Provide the (x, y) coordinate of the cell's center where the given text is located.  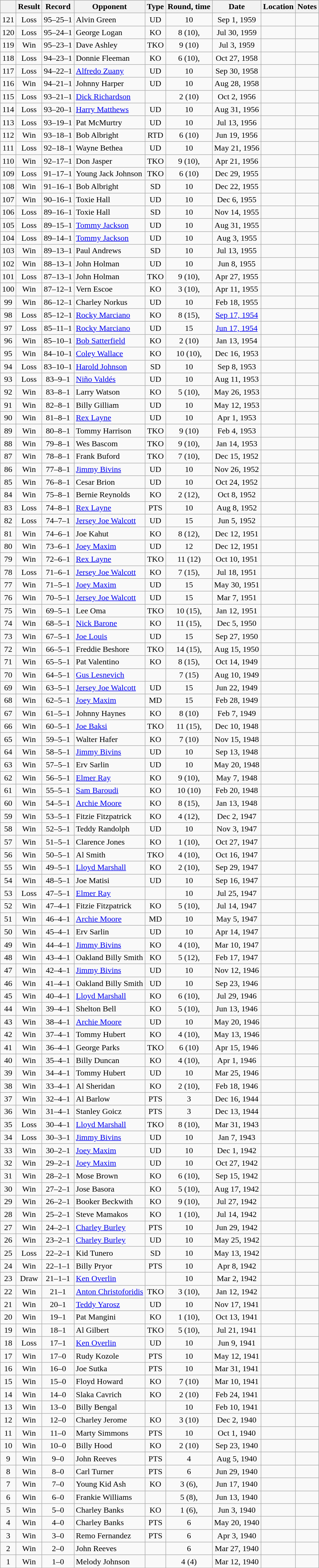
Sep 17, 1954 (237, 315)
75–8–1 (58, 495)
44–4–1 (58, 945)
3 (10) (189, 1420)
115 (8, 97)
Jul 3, 1959 (237, 45)
40 (8, 1060)
25 (8, 1253)
Mar 10, 1941 (237, 1381)
20 (8, 1317)
Billy Hood (109, 1446)
56 (8, 855)
Feb 4, 1953 (237, 431)
13–0 (58, 1407)
Don Jasper (109, 161)
106 (8, 212)
34 (8, 1137)
112 (8, 135)
107 (8, 200)
52 (8, 906)
15–0 (58, 1381)
Aug 11, 1953 (237, 379)
21–1–1 (58, 1279)
94–22–1 (58, 71)
58 (8, 829)
Jul 18, 1951 (237, 572)
59–5–1 (58, 739)
Freddie Beshore (109, 649)
Jul 21, 1941 (237, 1330)
1–0 (58, 1561)
32 (8, 1163)
68 (8, 700)
104 (8, 238)
May 13, 1942 (237, 1253)
Remo Fernandez (109, 1536)
Sep 15, 1942 (237, 1176)
69–5–1 (58, 611)
Kid Tunero (109, 1253)
Apr 8, 1942 (237, 1266)
Pat Mangini (109, 1317)
Jun 13, 1940 (237, 1497)
14–0 (58, 1394)
George Logan (109, 32)
25–2–1 (58, 1215)
83–9–1 (58, 379)
Jun 17, 1954 (237, 328)
29–2–1 (58, 1163)
61 (8, 791)
60 (8, 803)
Paul Andrews (109, 251)
101 (8, 276)
Joe Baksi (109, 726)
66–5–1 (58, 649)
Date (237, 7)
Jul 13, 1956 (237, 122)
83–8–1 (58, 392)
Feb 20, 1948 (237, 791)
16–0 (58, 1368)
7 (15) (189, 675)
RTD (155, 135)
91 (8, 405)
Oct 14, 1949 (237, 662)
24–2–1 (58, 1227)
57–5–1 (58, 765)
10–0 (58, 1446)
116 (8, 84)
22 (8, 1292)
39 (8, 1073)
86–12–1 (58, 302)
99 (8, 302)
Johnny Harper (109, 84)
110 (8, 161)
Dec 2, 1940 (237, 1420)
Nov 15, 1948 (237, 739)
Nov 3, 1947 (237, 829)
114 (8, 109)
Aug 10, 1949 (237, 675)
29 (8, 1202)
Lee Oma (109, 611)
68–5–1 (58, 623)
Pat Valentino (109, 662)
Jun 29, 1942 (237, 1227)
5 (12), (189, 957)
Apr 11, 1955 (237, 289)
Young Jack Johnson (109, 174)
8 (12), (189, 533)
45 (8, 996)
Mar 10, 1947 (237, 945)
43 (8, 1022)
Mar 2, 1942 (237, 1279)
1 (6), (189, 1510)
Oct 27, 1942 (237, 1163)
100 (8, 289)
Teddy Yarosz (109, 1304)
Jul 13, 1955 (237, 251)
Dec 6, 1955 (237, 200)
Tommy Harrison (109, 431)
May 12, 1941 (237, 1356)
10 (10) (189, 791)
7 (8, 1484)
92–17–1 (58, 161)
Sep 8, 1953 (237, 366)
Billy Gilliam (109, 405)
Draw (29, 1279)
65 (8, 739)
80 (8, 546)
45–4–1 (58, 932)
11 (8, 1433)
19–1 (58, 1317)
Mar 25, 1946 (237, 1073)
76 (8, 598)
95–24–1 (58, 32)
120 (8, 32)
11 (12) (189, 559)
Mar 7, 1951 (237, 598)
27–2–1 (58, 1189)
Sep 23, 1946 (237, 983)
May 20, 1948 (237, 765)
53–5–1 (58, 816)
67–5–1 (58, 636)
70 (8, 675)
Jun 8, 1955 (237, 264)
Sep 27, 1950 (237, 636)
4–0 (58, 1523)
14 (15), (189, 649)
7 (10), (189, 456)
Joe Kahut (109, 533)
8 (8, 1471)
67 (8, 713)
Aug 17, 1942 (237, 1189)
Oct 27, 1958 (237, 58)
11–0 (58, 1433)
Dick Richardson (109, 97)
Notes (307, 7)
70–5–1 (58, 598)
Joe Sutka (109, 1368)
102 (8, 264)
Jul 29, 1946 (237, 996)
May 13, 1946 (237, 1035)
Apr 21, 1956 (237, 161)
93–21–1 (58, 97)
85–12–1 (58, 315)
Aug 15, 1950 (237, 649)
Apr 1, 1953 (237, 418)
77 (8, 585)
95–23–1 (58, 45)
50–5–1 (58, 855)
Walter Hafer (109, 739)
41–4–1 (58, 983)
Frank Buford (109, 456)
Jan 12, 1942 (237, 1292)
9 (8, 1459)
Nov 17, 1941 (237, 1304)
105 (8, 225)
48–5–1 (58, 880)
Oct 27, 1947 (237, 842)
Frankie Williams (109, 1497)
75 (8, 611)
22–1–1 (58, 1266)
42–4–1 (58, 970)
56–5–1 (58, 777)
57 (8, 842)
98 (8, 315)
7 (15), (189, 572)
89 (8, 431)
Mar 12, 1940 (237, 1561)
88 (8, 444)
Bob Satterfield (109, 341)
3 (6), (189, 1484)
Dec 22, 1955 (237, 187)
12–0 (58, 1420)
Aug 31, 1955 (237, 225)
5–0 (58, 1510)
Clarence Jones (109, 842)
89–15–1 (58, 225)
Opponent (109, 7)
74–6–1 (58, 533)
Dec 29, 1955 (237, 174)
Dec 5, 1950 (237, 623)
Sep 23, 1940 (237, 1446)
Dec 2, 1947 (237, 816)
Dec 10, 1948 (237, 726)
Bernie Reynolds (109, 495)
48 (8, 957)
79–8–1 (58, 444)
93–19–1 (58, 122)
Aug 31, 1956 (237, 109)
94–21–1 (58, 84)
9–0 (58, 1459)
Jan 12, 1951 (237, 611)
89–16–1 (58, 212)
73–6–1 (58, 546)
30–3–1 (58, 1137)
Jose Basora (109, 1189)
21 (8, 1304)
89–14–1 (58, 238)
84–10–1 (58, 353)
Jul 14, 1947 (237, 906)
95 (8, 353)
Jan 7, 1943 (237, 1137)
Aug 28, 1958 (237, 84)
96 (8, 341)
Apr 14, 1947 (237, 932)
Melody Johnson (109, 1561)
Sam Baroudi (109, 791)
27 (8, 1227)
Wes Bascom (109, 444)
81 (8, 533)
Aug 8, 1952 (237, 508)
Al Barlow (109, 1099)
Dec 13, 1944 (237, 1112)
35 (8, 1124)
32–4–1 (58, 1099)
94–23–1 (58, 58)
May 25, 1942 (237, 1240)
63–5–1 (58, 688)
89–13–1 (58, 251)
118 (8, 58)
83–10–1 (58, 366)
Slaka Cavrich (109, 1394)
Larry Watson (109, 392)
86 (8, 469)
51 (8, 919)
Jun 29, 1940 (237, 1471)
Charley Norkus (109, 302)
May 30, 1951 (237, 585)
37 (8, 1099)
May 21, 1956 (237, 148)
20–1 (58, 1304)
84 (8, 495)
Feb 24, 1941 (237, 1394)
49–5–1 (58, 868)
47–4–1 (58, 906)
Sep 13, 1948 (237, 752)
63 (8, 765)
8 (10) (189, 713)
Round, time (189, 7)
Feb 28, 1949 (237, 700)
Joe Louis (109, 636)
Oct 16, 1947 (237, 855)
Jan 14, 1953 (237, 444)
Feb 10, 1941 (237, 1407)
26–2–1 (58, 1202)
91–16–1 (58, 187)
Result (29, 7)
33–4–1 (58, 1086)
Jun 19, 1956 (237, 135)
42 (8, 1035)
Oct 8, 1952 (237, 495)
92–18–1 (58, 148)
Steve Mamakos (109, 1215)
111 (8, 148)
54–5–1 (58, 803)
30 (8, 1189)
Teddy Randolph (109, 829)
43–4–1 (58, 957)
Mar 27, 1940 (237, 1548)
23–2–1 (58, 1240)
17–1 (58, 1343)
Young Kid Ash (109, 1484)
10 (15), (189, 611)
92 (8, 392)
Jun 5, 1952 (237, 521)
85–10–1 (58, 341)
May 12, 1953 (237, 405)
13 (8, 1407)
78–8–1 (58, 456)
Floyd Howard (109, 1381)
Al Gilbert (109, 1330)
95–25–1 (58, 20)
76–8–1 (58, 482)
38–4–1 (58, 1022)
78 (8, 572)
Jun 22, 1949 (237, 688)
2–0 (58, 1548)
38 (8, 1086)
Type (155, 7)
81–8–1 (58, 418)
Mose Brown (109, 1176)
59 (8, 816)
61–5–1 (58, 713)
Wayne Bethea (109, 148)
39–4–1 (58, 1009)
Rudy Kozole (109, 1356)
5 (8), (189, 1497)
72–6–1 (58, 559)
Dec 15, 1952 (237, 456)
72 (8, 649)
May 5, 1947 (237, 919)
5 (8, 1510)
22–2–1 (58, 1253)
May 26, 1953 (237, 392)
Dec 16, 1944 (237, 1099)
82–8–1 (58, 405)
Oct 13, 1941 (237, 1317)
Apr 3, 1940 (237, 1536)
Johnny Haynes (109, 713)
Shelton Bell (109, 1009)
47 (8, 970)
Al Sheridan (109, 1086)
62 (8, 777)
Nov 12, 1946 (237, 970)
119 (8, 45)
97 (8, 328)
47–5–1 (58, 893)
Harry Matthews (109, 109)
Feb 17, 1947 (237, 957)
17–0 (58, 1356)
54 (8, 880)
37–4–1 (58, 1035)
28 (8, 1215)
51–5–1 (58, 842)
Charley Jerome (109, 1420)
73 (8, 636)
90–16–1 (58, 200)
Billy Duncan (109, 1060)
85 (8, 482)
90 (8, 418)
26 (8, 1240)
Pat McMurtry (109, 122)
Aug 3, 1955 (237, 238)
103 (8, 251)
34–4–1 (58, 1073)
49 (8, 945)
Jun 13, 1946 (237, 1009)
Billy Bengal (109, 1407)
Mar 31, 1941 (237, 1368)
74 (8, 623)
79 (8, 559)
93–18–1 (58, 135)
Jul 30, 1959 (237, 32)
88–13–1 (58, 264)
77–8–1 (58, 469)
Oct 24, 1952 (237, 482)
Aug 5, 1940 (237, 1459)
83 (8, 508)
35–4–1 (58, 1060)
Marty Simmons (109, 1433)
May 7, 1948 (237, 777)
55 (8, 868)
2 (12), (189, 495)
87–12–1 (58, 289)
May 20, 1946 (237, 1022)
94 (8, 366)
23 (8, 1279)
30–2–1 (58, 1150)
Record (58, 7)
18–1 (58, 1330)
Apr 1, 1946 (237, 1060)
18 (8, 1343)
Jun 17, 1940 (237, 1484)
7–0 (58, 1484)
Oct 2, 1956 (237, 97)
113 (8, 122)
Coley Wallace (109, 353)
87 (8, 456)
May 20, 1940 (237, 1523)
19 (8, 1330)
24 (8, 1266)
109 (8, 174)
Oct 1, 1940 (237, 1433)
10 (10), (189, 353)
Dave Ashley (109, 45)
Location (278, 7)
44 (8, 1009)
George Parks (109, 1047)
36–4–1 (58, 1047)
14 (8, 1394)
50 (8, 932)
64–5–1 (58, 675)
93 (8, 379)
108 (8, 187)
41 (8, 1047)
36 (8, 1112)
65–5–1 (58, 662)
4 (12), (189, 816)
93–20–1 (58, 109)
31 (8, 1176)
Dec 16, 1953 (237, 353)
17 (8, 1356)
Feb 7, 1949 (237, 713)
Jan 13, 1948 (237, 803)
Nick Barone (109, 623)
Nov 26, 1952 (237, 469)
74–7–1 (58, 521)
Donnie Fleeman (109, 58)
Alvin Green (109, 20)
69 (8, 688)
80–8–1 (58, 431)
64 (8, 752)
85–11–1 (58, 328)
58–5–1 (58, 752)
117 (8, 71)
121 (8, 20)
Billy Pryor (109, 1266)
4 (4) (189, 1561)
Jul 14, 1942 (237, 1215)
Anton Christoforidis (109, 1292)
87–13–1 (58, 276)
2 (8, 1548)
33 (8, 1150)
74–8–1 (58, 508)
Sep 30, 1958 (237, 71)
82 (8, 521)
Dec 1, 1942 (237, 1150)
21–1 (58, 1292)
Al Smith (109, 855)
71–5–1 (58, 585)
Gus Lesnevich (109, 675)
16 (8, 1368)
55–5–1 (58, 791)
91–17–1 (58, 174)
46 (8, 983)
Vern Escoe (109, 289)
40–4–1 (58, 996)
Stanley Goicz (109, 1112)
52–5–1 (58, 829)
Harold Johnson (109, 366)
8–0 (58, 1471)
Feb 18, 1955 (237, 302)
Jun 9, 1941 (237, 1343)
Booker Beckwith (109, 1202)
Jan 13, 1954 (237, 341)
Cesar Brion (109, 482)
53 (8, 893)
Niño Valdés (109, 379)
Jul 25, 1947 (237, 893)
28–2–1 (58, 1176)
71–6–1 (58, 572)
Apr 27, 1955 (237, 276)
Oct 10, 1951 (237, 559)
1 (8, 1561)
Mar 31, 1943 (237, 1124)
Carl Turner (109, 1471)
Apr 15, 1946 (237, 1047)
60–5–1 (58, 726)
62–5–1 (58, 700)
71 (8, 662)
31–4–1 (58, 1112)
46–4–1 (58, 919)
66 (8, 726)
Nov 14, 1955 (237, 212)
3–0 (58, 1536)
Sep 1, 1959 (237, 20)
Jun 3, 1940 (237, 1510)
30–4–1 (58, 1124)
Alfredo Zuany (109, 71)
Sep 16, 1947 (237, 880)
Sep 29, 1947 (237, 868)
Feb 18, 1946 (237, 1086)
Jul 27, 1942 (237, 1202)
Joe Matisi (109, 880)
6–0 (58, 1497)
